Identify which cell holds the provided text, then report its (X, Y) central coordinate. 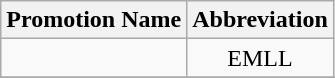
Abbreviation (260, 20)
EMLL (260, 58)
Promotion Name (94, 20)
